Provide the (x, y) coordinate of the cell's center where the given text is located.  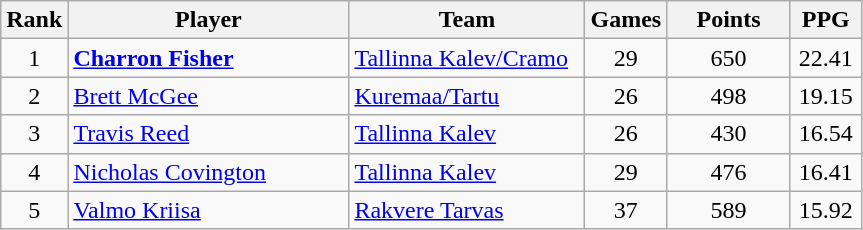
Team (467, 20)
Nicholas Covington (208, 172)
22.41 (826, 58)
Kuremaa/Tartu (467, 96)
Travis Reed (208, 134)
1 (34, 58)
498 (729, 96)
4 (34, 172)
476 (729, 172)
Brett McGee (208, 96)
2 (34, 96)
16.54 (826, 134)
650 (729, 58)
Rakvere Tarvas (467, 210)
Player (208, 20)
Points (729, 20)
19.15 (826, 96)
3 (34, 134)
Tallinna Kalev/Cramo (467, 58)
37 (626, 210)
589 (729, 210)
16.41 (826, 172)
Games (626, 20)
Rank (34, 20)
5 (34, 210)
Charron Fisher (208, 58)
PPG (826, 20)
430 (729, 134)
Valmo Kriisa (208, 210)
15.92 (826, 210)
